Find where the given text appears and provide that cell's center as (X, Y) coordinate. 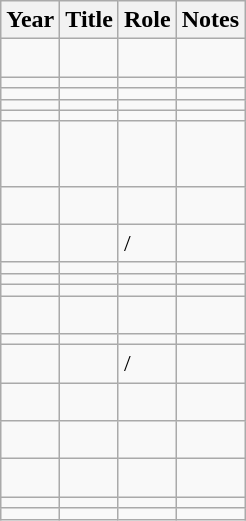
Year (30, 20)
Notes (210, 20)
Role (147, 20)
Title (90, 20)
